From the cell containing the given text, extract its center point as [X, Y] coordinate. 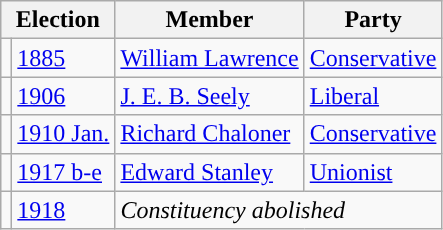
Edward Stanley [210, 172]
1917 b-e [64, 172]
Liberal [373, 96]
Unionist [373, 172]
1910 Jan. [64, 134]
Party [373, 20]
J. E. B. Seely [210, 96]
Election [58, 20]
Richard Chaloner [210, 134]
1918 [64, 210]
Constituency abolished [278, 210]
William Lawrence [210, 58]
Member [210, 20]
1885 [64, 58]
1906 [64, 96]
